Extract the (X, Y) coordinate from the center of the cell holding the provided text.  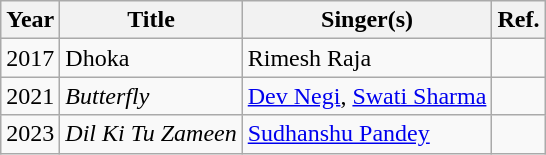
Dil Ki Tu Zameen (151, 134)
Singer(s) (367, 20)
2023 (30, 134)
Rimesh Raja (367, 58)
Sudhanshu Pandey (367, 134)
Ref. (518, 20)
2021 (30, 96)
2017 (30, 58)
Dev Negi, Swati Sharma (367, 96)
Year (30, 20)
Butterfly (151, 96)
Dhoka (151, 58)
Title (151, 20)
